Scan for the cell matching the given text and deliver its (x, y) coordinate at center. 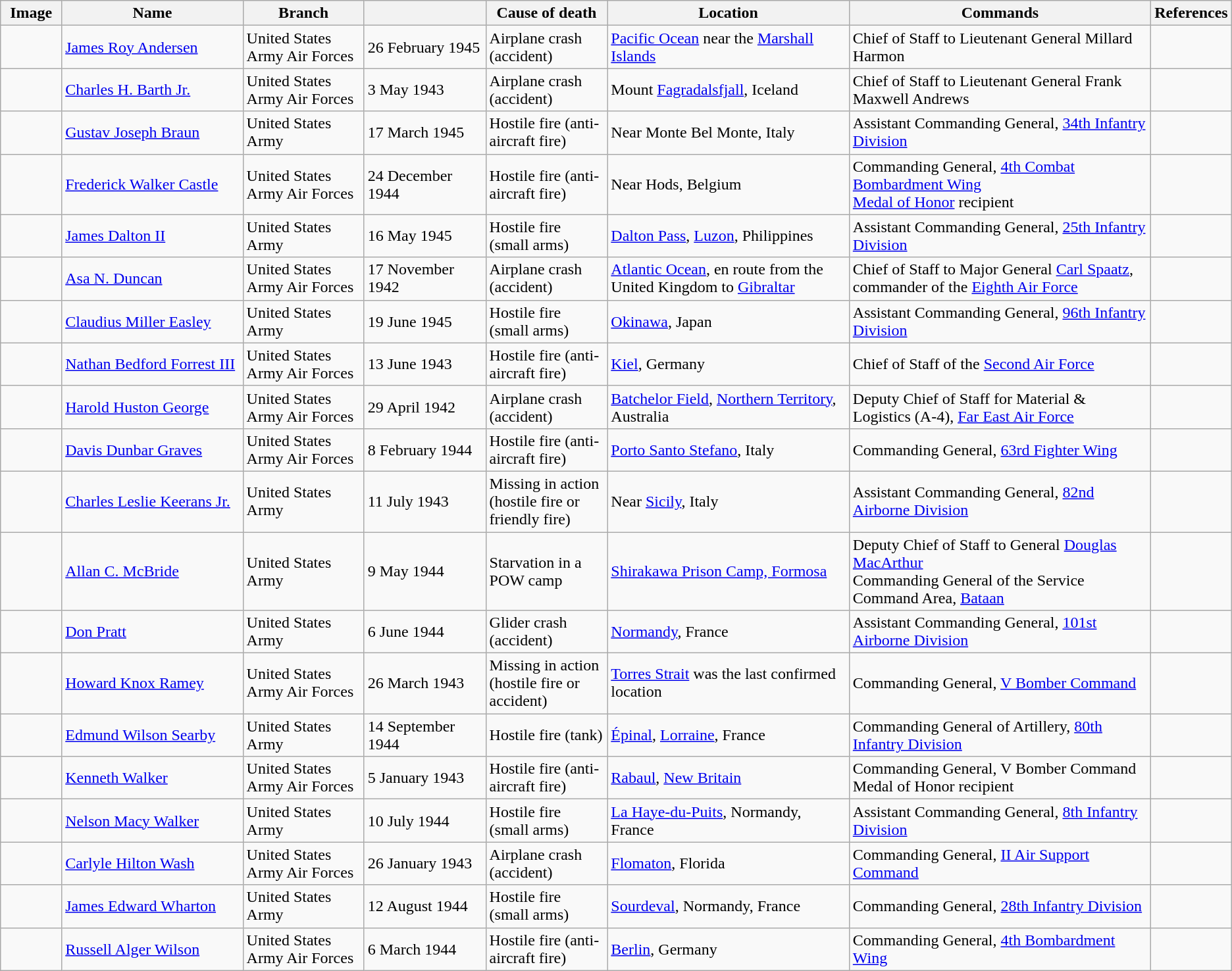
11 July 1943 (425, 501)
Mount Fagradalsfjall, Iceland (729, 89)
17 November 1942 (425, 279)
Asa N. Duncan (153, 279)
Pacific Ocean near the Marshall Islands (729, 47)
Carlyle Hilton Wash (153, 863)
James Roy Andersen (153, 47)
Flomaton, Florida (729, 863)
3 May 1943 (425, 89)
29 April 1942 (425, 407)
Kenneth Walker (153, 778)
26 March 1943 (425, 684)
Don Pratt (153, 632)
Allan C. McBride (153, 571)
James Dalton II (153, 236)
Assistant Commanding General, 101st Airborne Division (1000, 632)
5 January 1943 (425, 778)
Glider crash (accident) (546, 632)
Assistant Commanding General, 34th Infantry Division (1000, 133)
Sourdeval, Normandy, France (729, 907)
Chief of Staff to Major General Carl Spaatz, commander of the Eighth Air Force (1000, 279)
Commanding General, V Bomber Command (1000, 684)
17 March 1945 (425, 133)
James Edward Wharton (153, 907)
Near Monte Bel Monte, Italy (729, 133)
Torres Strait was the last confirmed location (729, 684)
Assistant Commanding General, 25th Infantry Division (1000, 236)
Howard Knox Ramey (153, 684)
Davis Dunbar Graves (153, 450)
Shirakawa Prison Camp, Formosa (729, 571)
6 June 1944 (425, 632)
9 May 1944 (425, 571)
Near Sicily, Italy (729, 501)
Batchelor Field, Northern Territory, Australia (729, 407)
6 March 1944 (425, 949)
Atlantic Ocean, en route from the United Kingdom to Gibraltar (729, 279)
Dalton Pass, Luzon, Philippines (729, 236)
Russell Alger Wilson (153, 949)
Deputy Chief of Staff to General Douglas MacArthurCommanding General of the Service Command Area, Bataan (1000, 571)
Assistant Commanding General, 96th Infantry Division (1000, 321)
Hostile fire (tank) (546, 735)
26 February 1945 (425, 47)
Commanding General, V Bomber CommandMedal of Honor recipient (1000, 778)
Starvation in a POW camp (546, 571)
Deputy Chief of Staff for Material & Logistics (A-4), Far East Air Force (1000, 407)
Chief of Staff of the Second Air Force (1000, 364)
Berlin, Germany (729, 949)
Nelson Macy Walker (153, 821)
14 September 1944 (425, 735)
Frederick Walker Castle (153, 184)
Chief of Staff to Lieutenant General Frank Maxwell Andrews (1000, 89)
Commanding General, 28th Infantry Division (1000, 907)
Harold Huston George (153, 407)
12 August 1944 (425, 907)
Commanding General, 63rd Fighter Wing (1000, 450)
Porto Santo Stefano, Italy (729, 450)
La Haye-du-Puits, Normandy, France (729, 821)
Okinawa, Japan (729, 321)
19 June 1945 (425, 321)
Claudius Miller Easley (153, 321)
Gustav Joseph Braun (153, 133)
Missing in action (hostile fire or friendly fire) (546, 501)
Commanding General, 4th Combat Bombardment WingMedal of Honor recipient (1000, 184)
Cause of death (546, 13)
Rabaul, New Britain (729, 778)
References (1191, 13)
Edmund Wilson Searby (153, 735)
Charles H. Barth Jr. (153, 89)
Chief of Staff to Lieutenant General Millard Harmon (1000, 47)
Épinal, Lorraine, France (729, 735)
8 February 1944 (425, 450)
Kiel, Germany (729, 364)
13 June 1943 (425, 364)
Nathan Bedford Forrest III (153, 364)
Location (729, 13)
Commands (1000, 13)
Name (153, 13)
Missing in action (hostile fire or accident) (546, 684)
Commanding General, 4th Bombardment Wing (1000, 949)
Assistant Commanding General, 8th Infantry Division (1000, 821)
Assistant Commanding General, 82nd Airborne Division (1000, 501)
26 January 1943 (425, 863)
Normandy, France (729, 632)
Image (32, 13)
Branch (303, 13)
Commanding General, II Air Support Command (1000, 863)
24 December 1944 (425, 184)
Commanding General of Artillery, 80th Infantry Division (1000, 735)
10 July 1944 (425, 821)
16 May 1945 (425, 236)
Near Hods, Belgium (729, 184)
Charles Leslie Keerans Jr. (153, 501)
